Return (X, Y) of the center of cell containing provided text 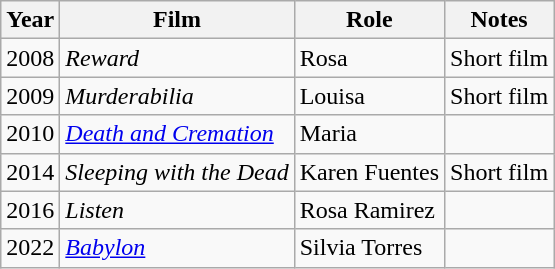
Rosa (369, 58)
Reward (177, 58)
Babylon (177, 248)
Maria (369, 134)
2016 (30, 210)
2014 (30, 172)
2008 (30, 58)
2009 (30, 96)
Karen Fuentes (369, 172)
Film (177, 20)
Murderabilia (177, 96)
Year (30, 20)
2010 (30, 134)
Louisa (369, 96)
Silvia Torres (369, 248)
Notes (500, 20)
Death and Cremation (177, 134)
Role (369, 20)
Sleeping with the Dead (177, 172)
2022 (30, 248)
Listen (177, 210)
Rosa Ramirez (369, 210)
